Search for the cell housing the specified text and yield its (X, Y) center coordinate. 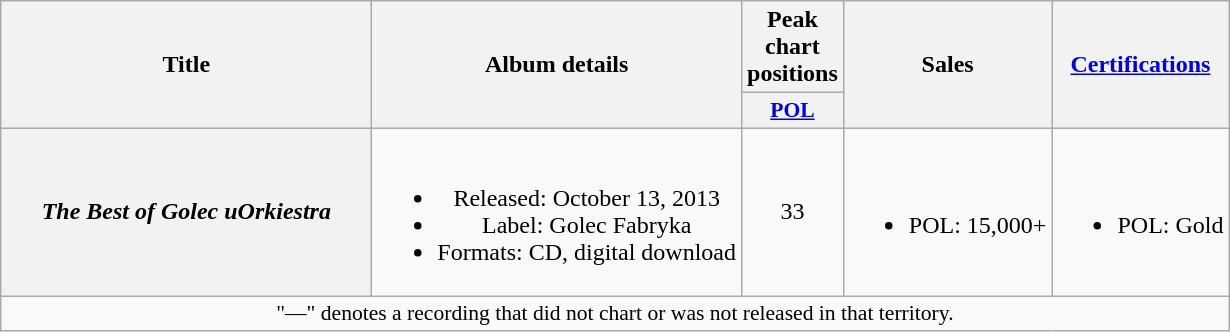
POL: Gold (1140, 212)
Sales (948, 65)
Peak chart positions (793, 47)
Title (186, 65)
POL (793, 111)
POL: 15,000+ (948, 212)
Album details (557, 65)
Certifications (1140, 65)
33 (793, 212)
The Best of Golec uOrkiestra (186, 212)
"—" denotes a recording that did not chart or was not released in that territory. (615, 314)
Released: October 13, 2013Label: Golec FabrykaFormats: CD, digital download (557, 212)
